Return the [X, Y] coordinate for the center point of the cell that contains the specified text.  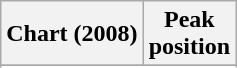
Chart (2008) [72, 34]
Peakposition [189, 34]
